Identify which cell holds the provided text, then report its (X, Y) central coordinate. 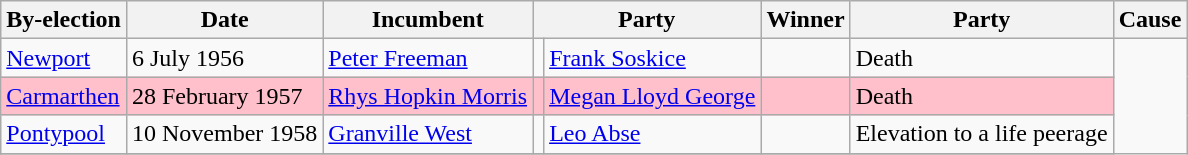
Rhys Hopkin Morris (428, 96)
6 July 1956 (224, 58)
Cause (1150, 20)
Peter Freeman (428, 58)
Frank Soskice (652, 58)
Granville West (428, 134)
28 February 1957 (224, 96)
Incumbent (428, 20)
Carmarthen (64, 96)
10 November 1958 (224, 134)
Date (224, 20)
Leo Abse (652, 134)
Newport (64, 58)
Winner (806, 20)
Elevation to a life peerage (982, 134)
Pontypool (64, 134)
By-election (64, 20)
Megan Lloyd George (652, 96)
